Detect which cell encompasses the target text, then output its (X, Y) center coordinate. 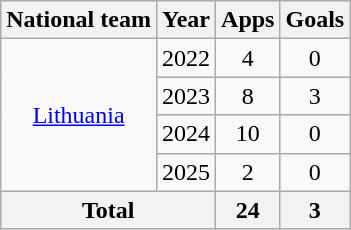
2025 (186, 172)
24 (248, 210)
Apps (248, 20)
Goals (315, 20)
2023 (186, 96)
2 (248, 172)
2022 (186, 58)
8 (248, 96)
4 (248, 58)
National team (79, 20)
10 (248, 134)
Total (108, 210)
2024 (186, 134)
Lithuania (79, 115)
Year (186, 20)
